Locate the cell with the specified text and output its [x, y] center coordinate. 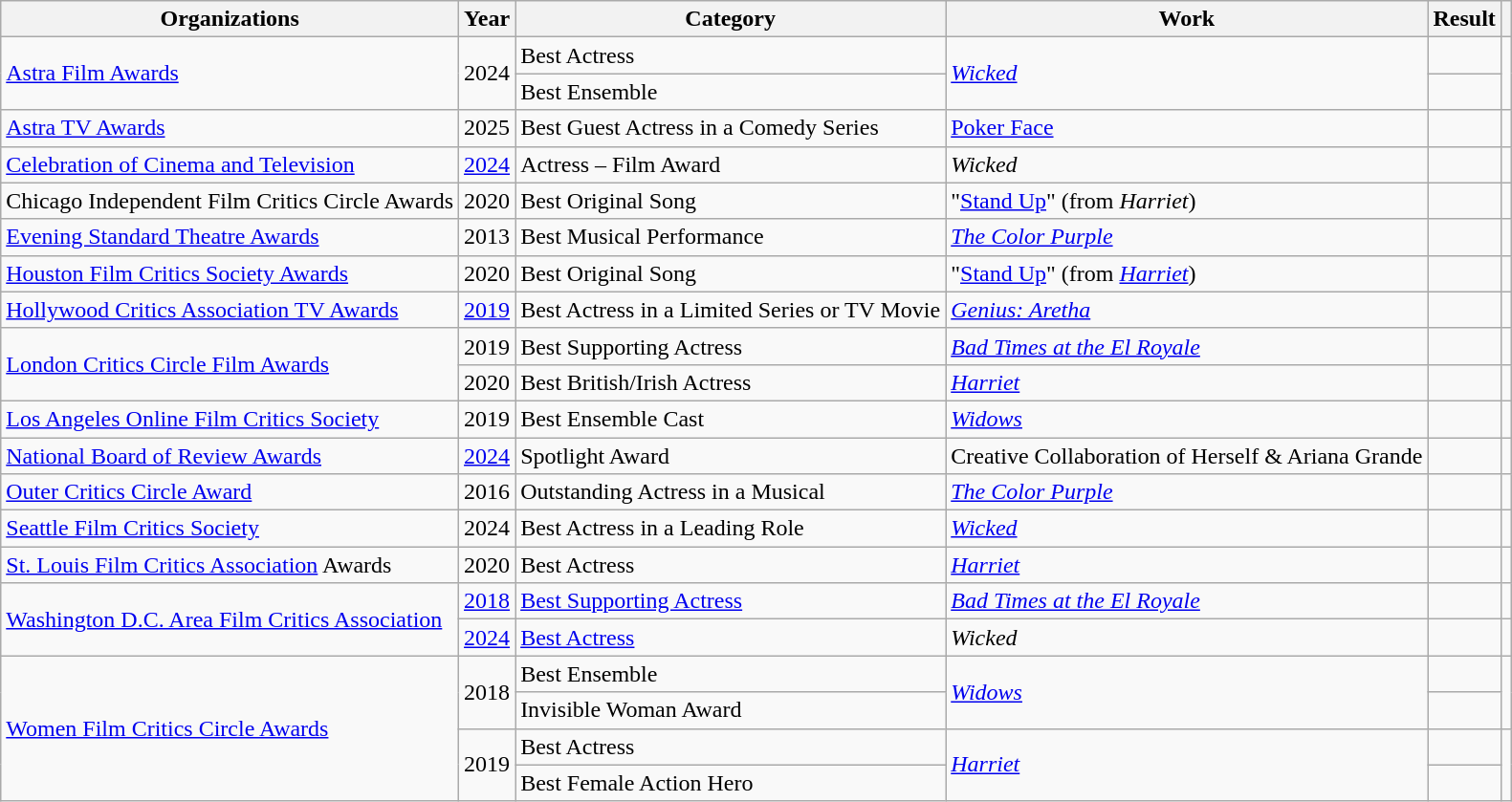
2016 [488, 492]
Work [1187, 19]
Washington D.C. Area Film Critics Association [230, 619]
Genius: Aretha [1187, 310]
Los Angeles Online Film Critics Society [230, 419]
Celebration of Cinema and Television [230, 164]
Women Film Critics Circle Awards [230, 728]
Year [488, 19]
Outer Critics Circle Award [230, 492]
2025 [488, 128]
Best Guest Actress in a Comedy Series [731, 128]
Category [731, 19]
Astra Film Awards [230, 74]
Best Actress in a Leading Role [731, 529]
Actress – Film Award [731, 164]
Astra TV Awards [230, 128]
Invisible Woman Award [731, 710]
National Board of Review Awards [230, 456]
Best Ensemble Cast [731, 419]
Outstanding Actress in a Musical [731, 492]
Organizations [230, 19]
Poker Face [1187, 128]
Seattle Film Critics Society [230, 529]
Best British/Irish Actress [731, 382]
Houston Film Critics Society Awards [230, 273]
Best Musical Performance [731, 237]
London Critics Circle Film Awards [230, 364]
Best Actress in a Limited Series or TV Movie [731, 310]
Creative Collaboration of Herself & Ariana Grande [1187, 456]
2013 [488, 237]
Hollywood Critics Association TV Awards [230, 310]
St. Louis Film Critics Association Awards [230, 565]
Result [1464, 19]
Best Female Action Hero [731, 783]
Spotlight Award [731, 456]
Chicago Independent Film Critics Circle Awards [230, 201]
Evening Standard Theatre Awards [230, 237]
